For the text-containing cell, return its midpoint in [X, Y] coordinate format. 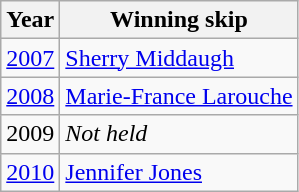
Winning skip [179, 20]
Not held [179, 134]
2010 [30, 172]
Year [30, 20]
2008 [30, 96]
Jennifer Jones [179, 172]
Sherry Middaugh [179, 58]
2009 [30, 134]
Marie-France Larouche [179, 96]
2007 [30, 58]
